Capture the cell that displays the provided text and extract its [x, y] central coordinate. 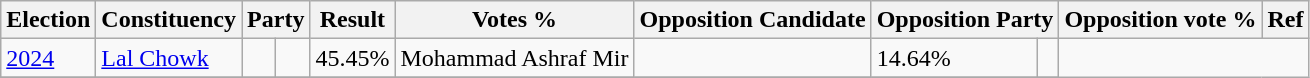
Result [352, 20]
2024 [48, 58]
Opposition vote % [1160, 20]
45.45% [352, 58]
14.64% [954, 58]
Ref [1286, 20]
Party [276, 20]
Mohammad Ashraf Mir [514, 58]
Election [48, 20]
Opposition Party [965, 20]
Lal Chowk [169, 58]
Votes % [514, 20]
Opposition Candidate [752, 20]
Constituency [169, 20]
